Locate the cell with the specified text and output its [X, Y] center coordinate. 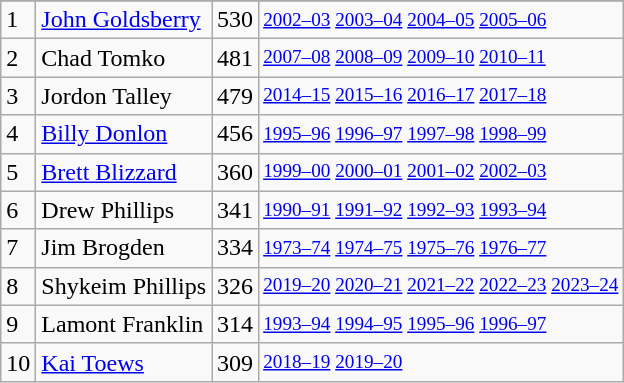
456 [236, 134]
Brett Blizzard [124, 172]
334 [236, 248]
John Goldsberry [124, 20]
Shykeim Phillips [124, 286]
2014–15 2015–16 2016–17 2017–18 [441, 96]
Billy Donlon [124, 134]
2 [18, 58]
2002–03 2003–04 2004–05 2005–06 [441, 20]
2019–20 2020–21 2021–22 2022–23 2023–24 [441, 286]
481 [236, 58]
1995–96 1996–97 1997–98 1998–99 [441, 134]
Jordon Talley [124, 96]
1 [18, 20]
Lamont Franklin [124, 324]
8 [18, 286]
309 [236, 362]
3 [18, 96]
Kai Toews [124, 362]
1990–91 1991–92 1992–93 1993–94 [441, 210]
7 [18, 248]
10 [18, 362]
530 [236, 20]
4 [18, 134]
6 [18, 210]
1993–94 1994–95 1995–96 1996–97 [441, 324]
Jim Brogden [124, 248]
326 [236, 286]
9 [18, 324]
1973–74 1974–75 1975–76 1976–77 [441, 248]
2018–19 2019–20 [441, 362]
341 [236, 210]
Chad Tomko [124, 58]
2007–08 2008–09 2009–10 2010–11 [441, 58]
479 [236, 96]
314 [236, 324]
360 [236, 172]
1999–00 2000–01 2001–02 2002–03 [441, 172]
5 [18, 172]
Drew Phillips [124, 210]
